Output the [x, y] coordinate of the center of the cell containing the given text.  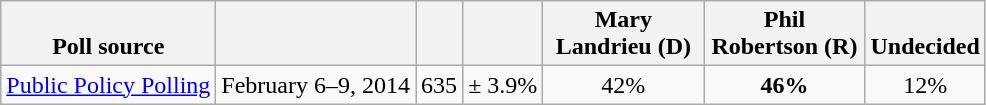
12% [925, 85]
PhilRobertson (R) [784, 34]
Public Policy Polling [108, 85]
42% [624, 85]
February 6–9, 2014 [316, 85]
Poll source [108, 34]
Undecided [925, 34]
MaryLandrieu (D) [624, 34]
635 [440, 85]
46% [784, 85]
± 3.9% [503, 85]
